Return (x, y) of the center of cell containing provided text 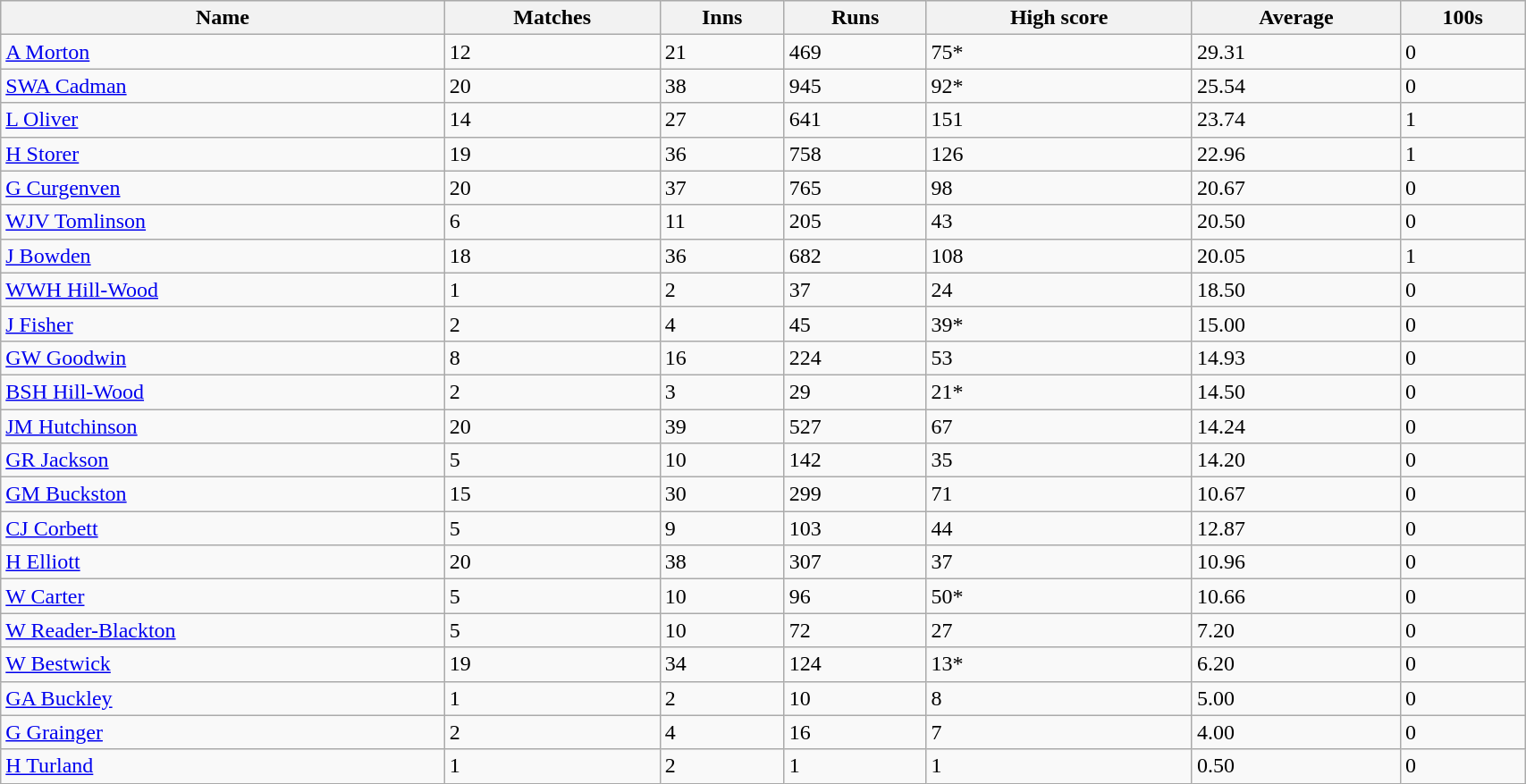
20.50 (1296, 222)
J Bowden (223, 256)
45 (855, 324)
22.96 (1296, 154)
H Storer (223, 154)
10.67 (1296, 494)
14.93 (1296, 358)
JM Hutchinson (223, 426)
35 (1058, 460)
10.96 (1296, 562)
765 (855, 188)
126 (1058, 154)
43 (1058, 222)
4.00 (1296, 732)
25.54 (1296, 86)
21* (1058, 392)
20.05 (1296, 256)
12.87 (1296, 528)
21 (722, 52)
75* (1058, 52)
W Reader-Blackton (223, 630)
G Curgenven (223, 188)
3 (722, 392)
Runs (855, 18)
50* (1058, 596)
20.67 (1296, 188)
Name (223, 18)
14.50 (1296, 392)
96 (855, 596)
GA Buckley (223, 698)
G Grainger (223, 732)
GM Buckston (223, 494)
15 (552, 494)
BSH Hill-Wood (223, 392)
682 (855, 256)
0.50 (1296, 766)
High score (1058, 18)
18 (552, 256)
A Morton (223, 52)
24 (1058, 290)
758 (855, 154)
124 (855, 664)
53 (1058, 358)
H Elliott (223, 562)
108 (1058, 256)
30 (722, 494)
205 (855, 222)
23.74 (1296, 120)
W Bestwick (223, 664)
307 (855, 562)
39* (1058, 324)
9 (722, 528)
10.66 (1296, 596)
92* (1058, 86)
7 (1058, 732)
Inns (722, 18)
14.24 (1296, 426)
5.00 (1296, 698)
299 (855, 494)
J Fisher (223, 324)
142 (855, 460)
7.20 (1296, 630)
34 (722, 664)
6 (552, 222)
469 (855, 52)
39 (722, 426)
6.20 (1296, 664)
GW Goodwin (223, 358)
224 (855, 358)
71 (1058, 494)
Matches (552, 18)
527 (855, 426)
GR Jackson (223, 460)
H Turland (223, 766)
14 (552, 120)
103 (855, 528)
15.00 (1296, 324)
44 (1058, 528)
72 (855, 630)
WJV Tomlinson (223, 222)
W Carter (223, 596)
100s (1463, 18)
641 (855, 120)
12 (552, 52)
67 (1058, 426)
14.20 (1296, 460)
WWH Hill-Wood (223, 290)
98 (1058, 188)
13* (1058, 664)
L Oliver (223, 120)
Average (1296, 18)
CJ Corbett (223, 528)
18.50 (1296, 290)
SWA Cadman (223, 86)
151 (1058, 120)
11 (722, 222)
29.31 (1296, 52)
945 (855, 86)
29 (855, 392)
